For the text-containing cell, return its midpoint in (x, y) coordinate format. 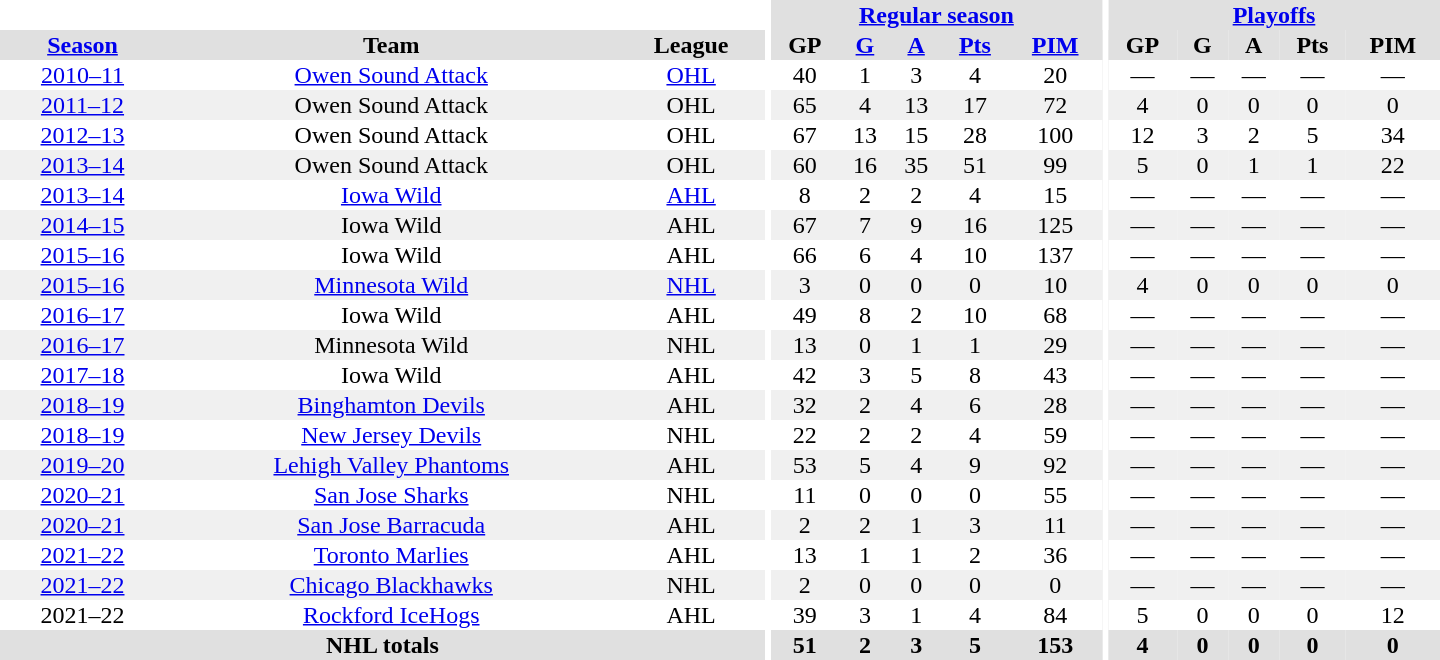
60 (804, 165)
2011–12 (82, 105)
2014–15 (82, 225)
Rockford IceHogs (391, 615)
53 (804, 465)
99 (1055, 165)
84 (1055, 615)
100 (1055, 135)
49 (804, 315)
7 (864, 225)
59 (1055, 435)
17 (975, 105)
153 (1055, 645)
55 (1055, 495)
Binghamton Devils (391, 405)
Chicago Blackhawks (391, 585)
Season (82, 45)
20 (1055, 75)
Team (391, 45)
66 (804, 255)
40 (804, 75)
2017–18 (82, 375)
Playoffs (1274, 15)
2010–11 (82, 75)
34 (1393, 135)
2012–13 (82, 135)
72 (1055, 105)
68 (1055, 315)
39 (804, 615)
Regular season (936, 15)
29 (1055, 345)
32 (804, 405)
35 (916, 165)
San Jose Barracuda (391, 525)
42 (804, 375)
New Jersey Devils (391, 435)
125 (1055, 225)
36 (1055, 555)
65 (804, 105)
San Jose Sharks (391, 495)
92 (1055, 465)
NHL totals (382, 645)
Lehigh Valley Phantoms (391, 465)
137 (1055, 255)
2019–20 (82, 465)
43 (1055, 375)
League (690, 45)
Toronto Marlies (391, 555)
